Pinpoint the cell where the given text exists, returning its (X, Y) midpoint coordinate. 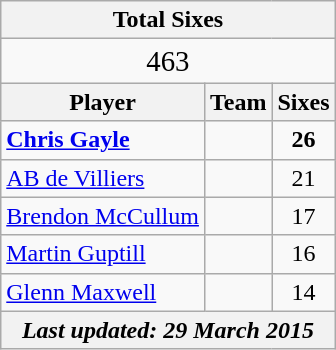
21 (304, 178)
Chris Gayle (103, 140)
14 (304, 292)
Brendon McCullum (103, 216)
Player (103, 102)
Martin Guptill (103, 254)
16 (304, 254)
AB de Villiers (103, 178)
Glenn Maxwell (103, 292)
463 (168, 61)
26 (304, 140)
Last updated: 29 March 2015 (168, 330)
Team (238, 102)
17 (304, 216)
Total Sixes (168, 20)
Sixes (304, 102)
